Return the (x, y) coordinate for the center point of the cell that contains the specified text.  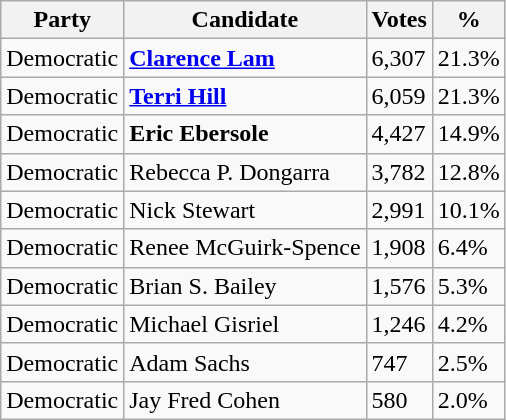
Adam Sachs (245, 362)
Renee McGuirk-Spence (245, 248)
6.4% (468, 248)
Party (62, 20)
2.0% (468, 400)
12.8% (468, 172)
Terri Hill (245, 96)
Candidate (245, 20)
1,908 (399, 248)
747 (399, 362)
2.5% (468, 362)
Brian S. Bailey (245, 286)
4,427 (399, 134)
5.3% (468, 286)
% (468, 20)
10.1% (468, 210)
1,246 (399, 324)
3,782 (399, 172)
Eric Ebersole (245, 134)
6,059 (399, 96)
Jay Fred Cohen (245, 400)
580 (399, 400)
4.2% (468, 324)
1,576 (399, 286)
6,307 (399, 58)
Michael Gisriel (245, 324)
Rebecca P. Dongarra (245, 172)
Clarence Lam (245, 58)
Votes (399, 20)
Nick Stewart (245, 210)
14.9% (468, 134)
2,991 (399, 210)
